Locate the cell with the specified text and output its [x, y] center coordinate. 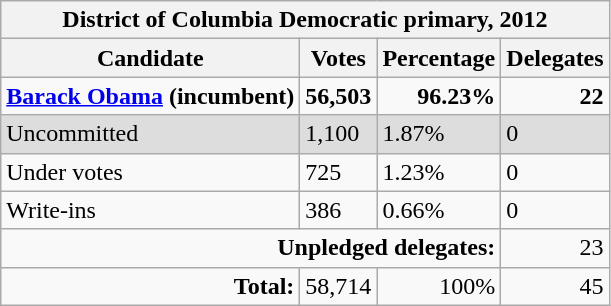
0.66% [439, 210]
22 [555, 96]
Candidate [150, 58]
56,503 [338, 96]
1,100 [338, 134]
Under votes [150, 172]
1.23% [439, 172]
Barack Obama (incumbent) [150, 96]
45 [555, 286]
725 [338, 172]
1.87% [439, 134]
100% [439, 286]
23 [555, 248]
386 [338, 210]
Percentage [439, 58]
Total: [150, 286]
Write-ins [150, 210]
District of Columbia Democratic primary, 2012 [305, 20]
58,714 [338, 286]
96.23% [439, 96]
Delegates [555, 58]
Uncommitted [150, 134]
Votes [338, 58]
Unpledged delegates: [251, 248]
